Output the [X, Y] coordinate of the center of the cell containing the given text.  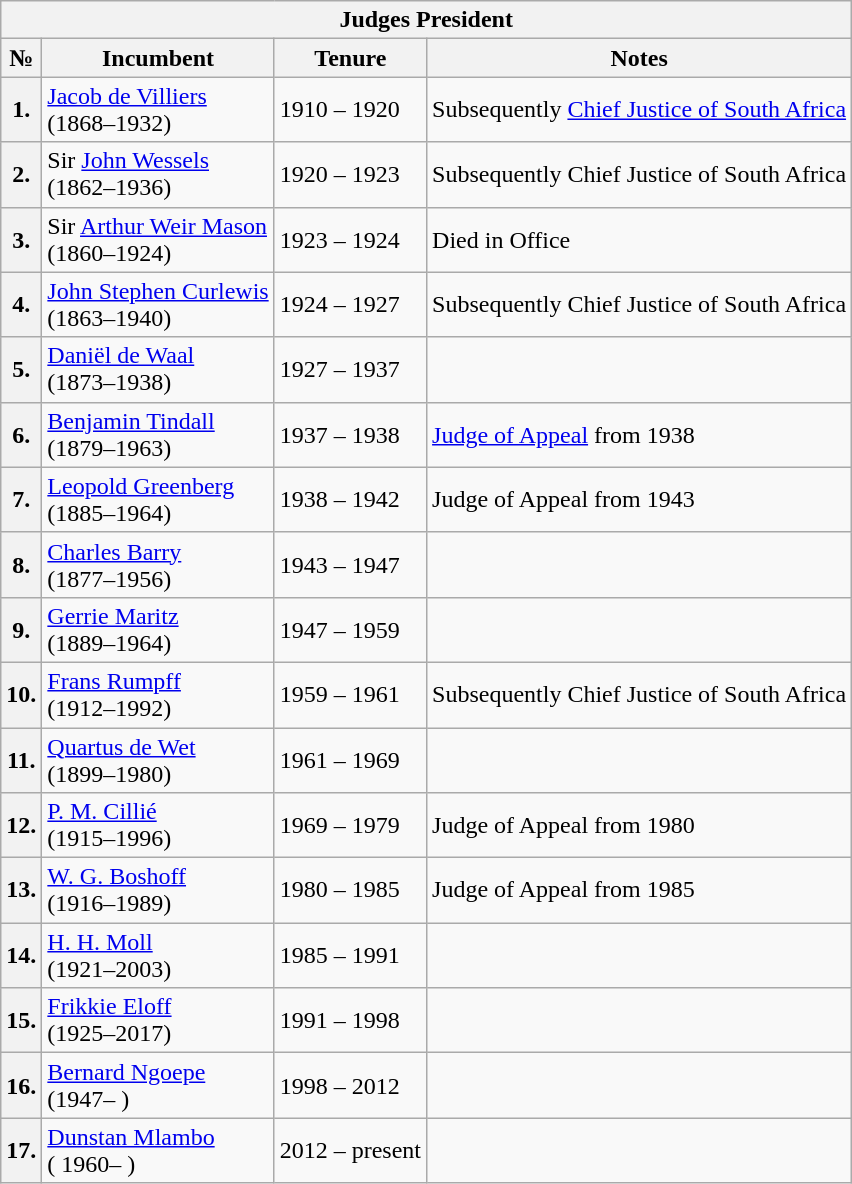
№ [22, 58]
Judge of Appeal from 1985 [640, 890]
Sir John Wessels(1862–1936) [158, 174]
1998 – 2012 [350, 1086]
Incumbent [158, 58]
Dunstan Mlambo( 1960– ) [158, 1150]
Judge of Appeal from 1980 [640, 826]
15. [22, 1020]
Judge of Appeal from 1938 [640, 434]
Frans Rumpff(1912–1992) [158, 694]
Sir Arthur Weir Mason(1860–1924) [158, 240]
1937 – 1938 [350, 434]
Tenure [350, 58]
1947 – 1959 [350, 630]
Died in Office [640, 240]
2. [22, 174]
1969 – 1979 [350, 826]
1959 – 1961 [350, 694]
Frikkie Eloff(1925–2017) [158, 1020]
H. H. Moll(1921–2003) [158, 956]
3. [22, 240]
Gerrie Maritz(1889–1964) [158, 630]
Judge of Appeal from 1943 [640, 500]
7. [22, 500]
1924 – 1927 [350, 304]
1920 – 1923 [350, 174]
1985 – 1991 [350, 956]
8. [22, 564]
Quartus de Wet(1899–1980) [158, 760]
1943 – 1947 [350, 564]
Benjamin Tindall(1879–1963) [158, 434]
6. [22, 434]
Bernard Ngoepe(1947– ) [158, 1086]
12. [22, 826]
4. [22, 304]
1927 – 1937 [350, 370]
5. [22, 370]
16. [22, 1086]
1938 – 1942 [350, 500]
10. [22, 694]
Jacob de Villiers(1868–1932) [158, 110]
1980 – 1985 [350, 890]
1991 – 1998 [350, 1020]
Charles Barry(1877–1956) [158, 564]
Leopold Greenberg(1885–1964) [158, 500]
1910 – 1920 [350, 110]
11. [22, 760]
W. G. Boshoff(1916–1989) [158, 890]
Daniël de Waal(1873–1938) [158, 370]
9. [22, 630]
1. [22, 110]
P. M. Cillié (1915–1996) [158, 826]
17. [22, 1150]
2012 – present [350, 1150]
Judges President [426, 20]
13. [22, 890]
John Stephen Curlewis(1863–1940) [158, 304]
1961 – 1969 [350, 760]
14. [22, 956]
1923 – 1924 [350, 240]
Notes [640, 58]
